Return [x, y] of the center of cell containing provided text 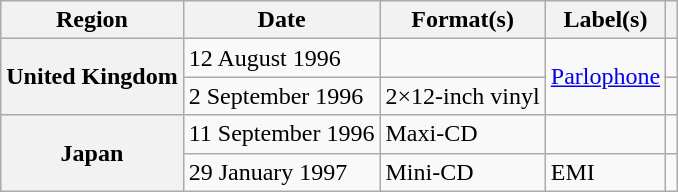
12 August 1996 [282, 58]
11 September 1996 [282, 134]
Maxi-CD [462, 134]
Japan [92, 153]
29 January 1997 [282, 172]
2×12-inch vinyl [462, 96]
EMI [605, 172]
Mini-CD [462, 172]
Parlophone [605, 77]
Region [92, 20]
2 September 1996 [282, 96]
Label(s) [605, 20]
Format(s) [462, 20]
Date [282, 20]
United Kingdom [92, 77]
